Find where the given text appears and provide that cell's center as (X, Y) coordinate. 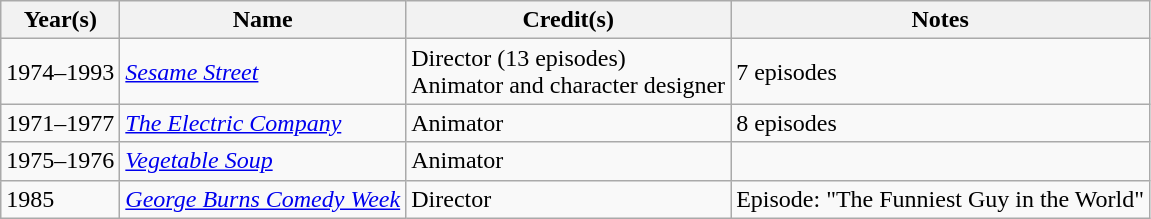
Credit(s) (568, 20)
Director (13 episodes)Animator and character designer (568, 72)
1971–1977 (60, 123)
George Burns Comedy Week (263, 199)
Sesame Street (263, 72)
Name (263, 20)
Vegetable Soup (263, 161)
Year(s) (60, 20)
Notes (940, 20)
1975–1976 (60, 161)
7 episodes (940, 72)
Director (568, 199)
1985 (60, 199)
8 episodes (940, 123)
Episode: "The Funniest Guy in the World" (940, 199)
The Electric Company (263, 123)
1974–1993 (60, 72)
